Provide the [x, y] coordinate of the cell's center where the given text is located.  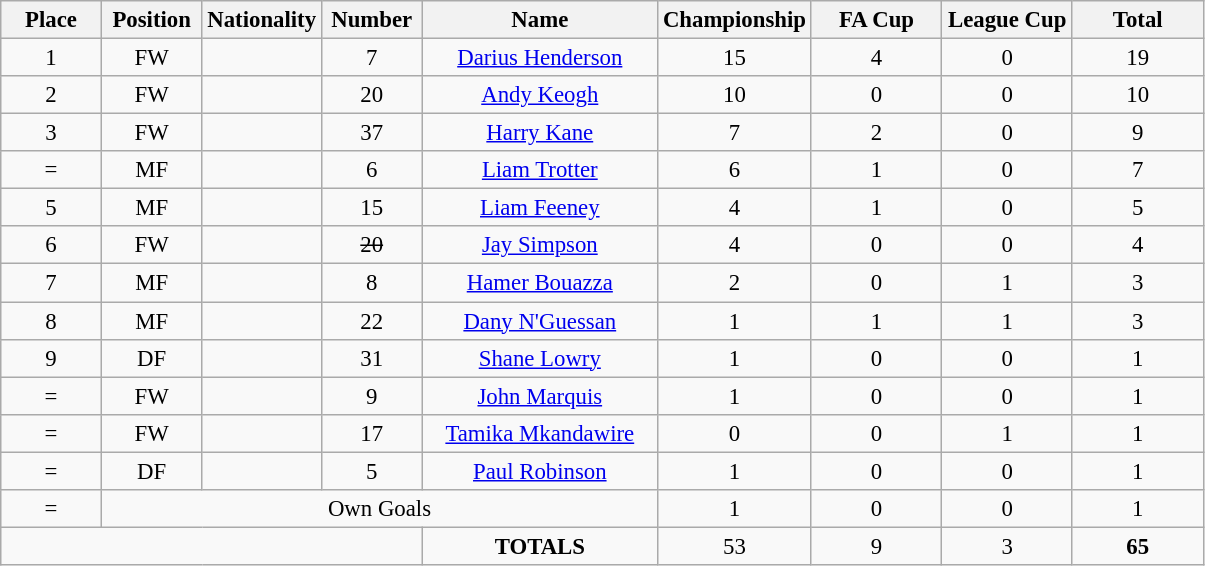
Total [1138, 20]
Jay Simpson [540, 245]
TOTALS [540, 546]
65 [1138, 546]
Harry Kane [540, 133]
Andy Keogh [540, 95]
Hamer Bouazza [540, 283]
Championship [735, 20]
Number [372, 20]
Liam Feeney [540, 208]
31 [372, 358]
John Marquis [540, 396]
17 [372, 433]
Liam Trotter [540, 170]
Nationality [262, 20]
22 [372, 321]
FA Cup [876, 20]
Place [52, 20]
37 [372, 133]
Own Goals [379, 509]
League Cup [1008, 20]
53 [735, 546]
Name [540, 20]
Paul Robinson [540, 471]
Dany N'Guessan [540, 321]
Position [152, 20]
Darius Henderson [540, 58]
Tamika Mkandawire [540, 433]
Shane Lowry [540, 358]
19 [1138, 58]
